From the cell containing the given text, extract its center point as [X, Y] coordinate. 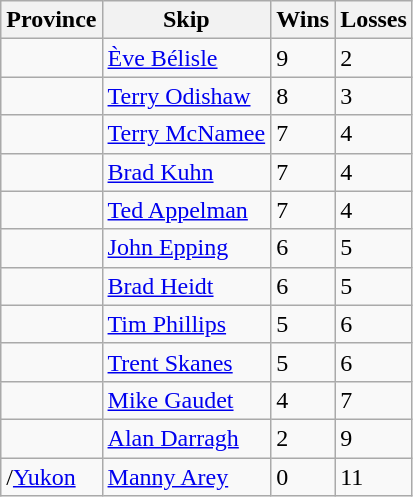
Mike Gaudet [186, 400]
0 [303, 477]
8 [303, 96]
/Yukon [52, 477]
Terry McNamee [186, 134]
Trent Skanes [186, 362]
Brad Kuhn [186, 172]
Skip [186, 20]
Wins [303, 20]
Tim Phillips [186, 324]
Province [52, 20]
John Epping [186, 248]
Alan Darragh [186, 438]
Terry Odishaw [186, 96]
Brad Heidt [186, 286]
Ève Bélisle [186, 58]
3 [374, 96]
Manny Arey [186, 477]
Losses [374, 20]
11 [374, 477]
Ted Appelman [186, 210]
